Detect which cell encompasses the target text, then output its (x, y) center coordinate. 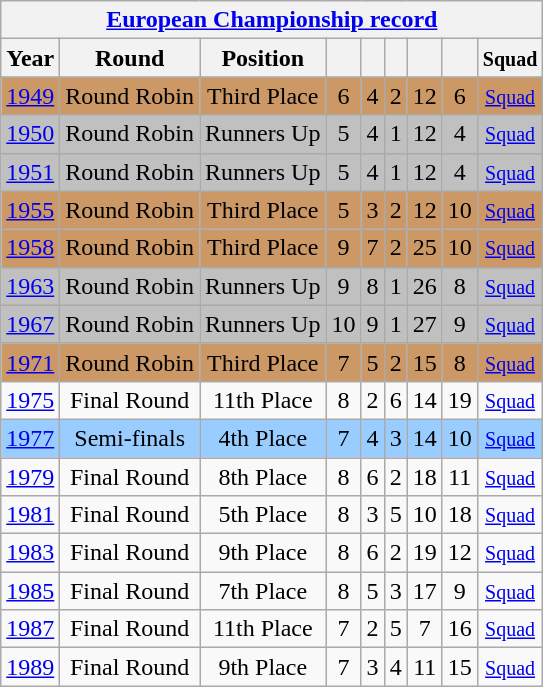
Position (263, 58)
1977 (30, 438)
1963 (30, 286)
1950 (30, 134)
1949 (30, 96)
1981 (30, 515)
1987 (30, 629)
Year (30, 58)
1985 (30, 591)
1967 (30, 324)
Round (130, 58)
26 (424, 286)
1951 (30, 172)
1958 (30, 248)
25 (424, 248)
7th Place (263, 591)
5th Place (263, 515)
17 (424, 591)
1975 (30, 400)
1971 (30, 362)
1979 (30, 477)
Semi-finals (130, 438)
1989 (30, 667)
1955 (30, 210)
16 (460, 629)
8th Place (263, 477)
27 (424, 324)
1983 (30, 553)
European Championship record (272, 20)
4th Place (263, 438)
